Return the (X, Y) coordinate for the center point of the cell that contains the specified text.  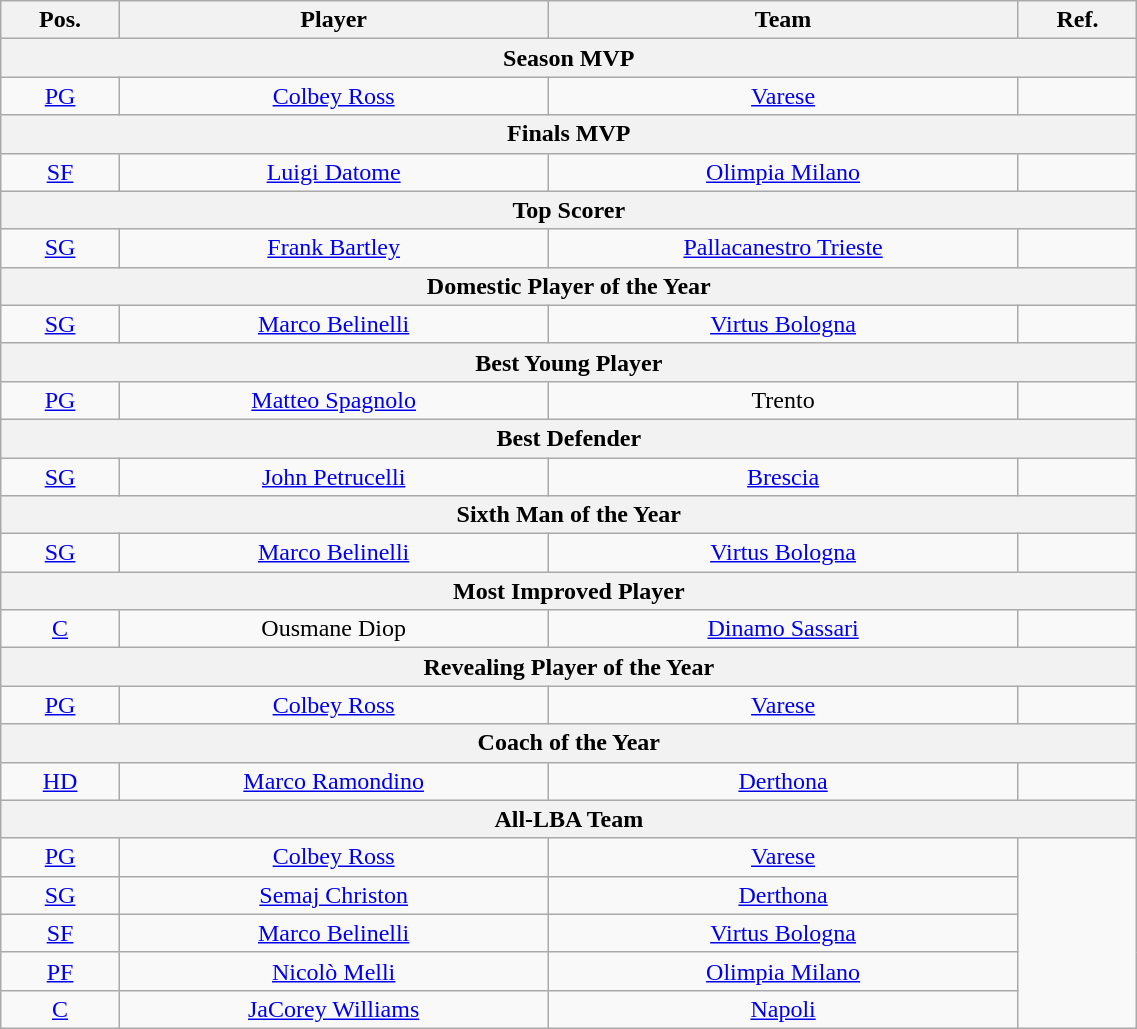
All-LBA Team (569, 819)
John Petrucelli (334, 477)
Brescia (783, 477)
Domestic Player of the Year (569, 286)
Dinamo Sassari (783, 629)
Luigi Datome (334, 172)
Top Scorer (569, 210)
Most Improved Player (569, 591)
HD (60, 781)
Revealing Player of the Year (569, 667)
Pos. (60, 20)
Frank Bartley (334, 248)
Napoli (783, 1009)
PF (60, 971)
Marco Ramondino (334, 781)
Nicolò Melli (334, 971)
Sixth Man of the Year (569, 515)
Coach of the Year (569, 743)
Semaj Christon (334, 895)
Player (334, 20)
Best Young Player (569, 362)
Finals MVP (569, 134)
Ousmane Diop (334, 629)
Ref. (1078, 20)
JaCorey Williams (334, 1009)
Team (783, 20)
Trento (783, 400)
Matteo Spagnolo (334, 400)
Best Defender (569, 438)
Pallacanestro Trieste (783, 248)
Season MVP (569, 58)
